Scan for the cell matching the given text and deliver its [x, y] coordinate at center. 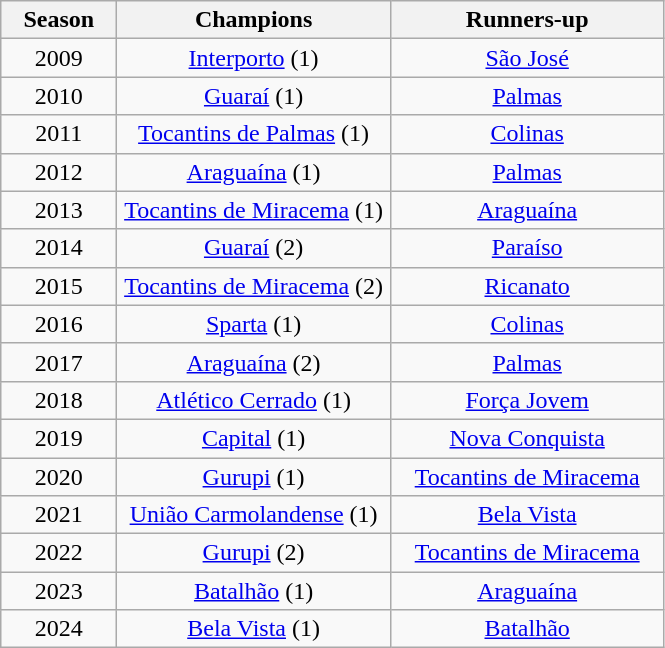
Nova Conquista [527, 438]
2013 [59, 210]
Guaraí (2) [254, 248]
2011 [59, 134]
Batalhão (1) [254, 591]
2016 [59, 324]
Guaraí (1) [254, 96]
Gurupi (2) [254, 553]
Batalhão [527, 629]
2020 [59, 477]
2024 [59, 629]
Paraíso [527, 248]
Runners-up [527, 20]
Sparta (1) [254, 324]
Tocantins de Miracema (1) [254, 210]
Bela Vista [527, 515]
2012 [59, 172]
Araguaína (2) [254, 362]
Bela Vista (1) [254, 629]
2022 [59, 553]
2023 [59, 591]
Força Jovem [527, 400]
Champions [254, 20]
Tocantins de Miracema (2) [254, 286]
2015 [59, 286]
2017 [59, 362]
Season [59, 20]
São José [527, 58]
2019 [59, 438]
2021 [59, 515]
União Carmolandense (1) [254, 515]
Araguaína (1) [254, 172]
Atlético Cerrado (1) [254, 400]
2010 [59, 96]
Interporto (1) [254, 58]
2018 [59, 400]
Gurupi (1) [254, 477]
Ricanato [527, 286]
2009 [59, 58]
Tocantins de Palmas (1) [254, 134]
Capital (1) [254, 438]
2014 [59, 248]
